From the cell containing the given text, extract its center point as [x, y] coordinate. 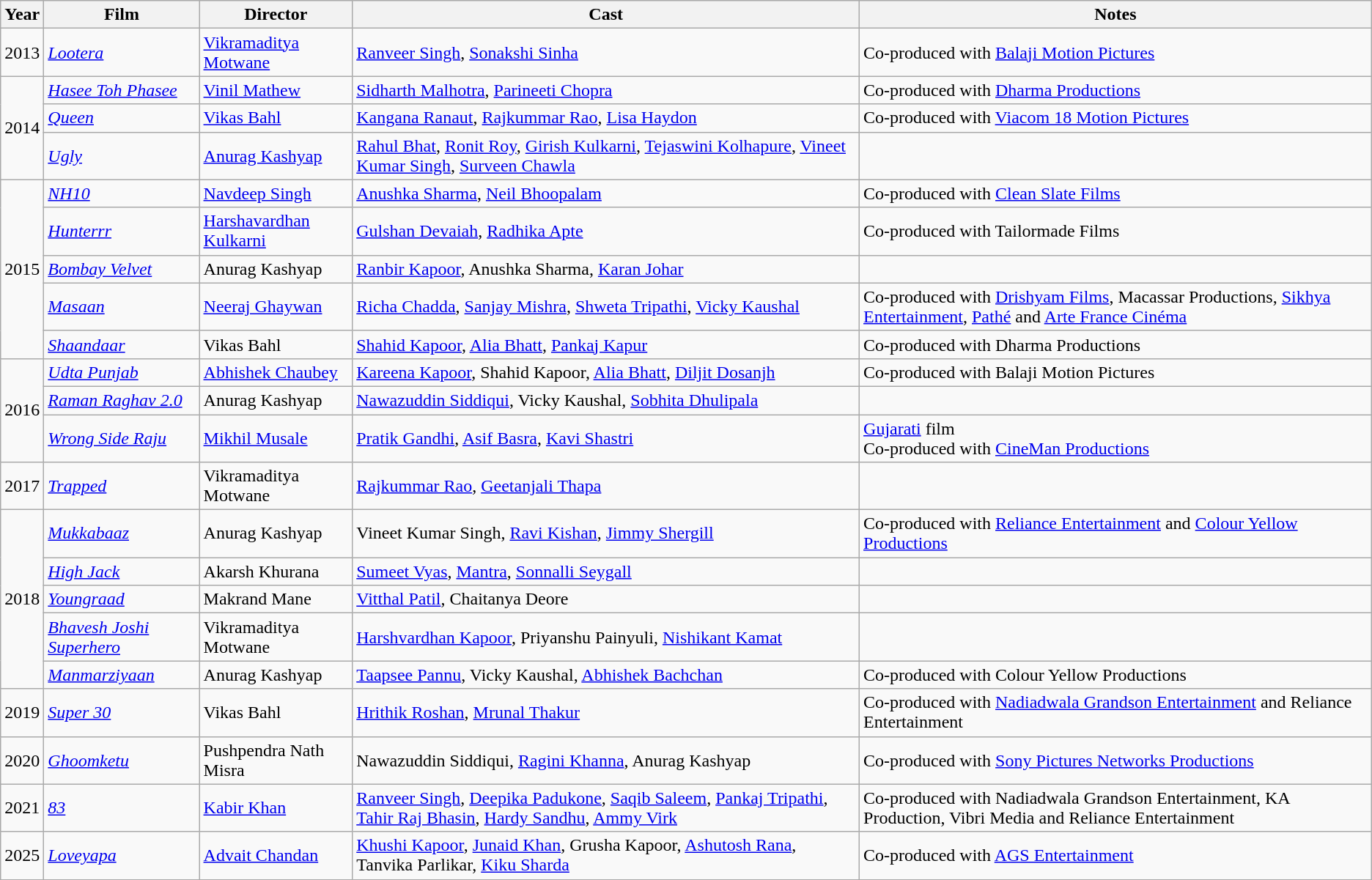
Advait Chandan [276, 856]
Pratik Gandhi, Asif Basra, Kavi Shastri [606, 438]
Richa Chadda, Sanjay Mishra, Shweta Tripathi, Vicky Kaushal [606, 306]
2017 [22, 487]
Kangana Ranaut, Rajkummar Rao, Lisa Haydon [606, 118]
Kareena Kapoor, Shahid Kapoor, Alia Bhatt, Diljit Dosanjh [606, 372]
Year [22, 15]
Co-produced with Nadiadwala Grandson Entertainment, KA Production, Vibri Media and Reliance Entertainment [1115, 807]
Super 30 [122, 712]
Hasee Toh Phasee [122, 90]
Taapsee Pannu, Vicky Kaushal, Abhishek Bachchan [606, 675]
Sumeet Vyas, Mantra, Sonnalli Seygall [606, 572]
Ghoomketu [122, 761]
Film [122, 15]
Cast [606, 15]
Khushi Kapoor, Junaid Khan, Grusha Kapoor, Ashutosh Rana, Tanvika Parlikar, Kiku Sharda [606, 856]
Trapped [122, 487]
Co-produced with AGS Entertainment [1115, 856]
Harshvardhan Kapoor, Priyanshu Painyuli, Nishikant Kamat [606, 637]
Hunterrr [122, 232]
Co-produced with Viacom 18 Motion Pictures [1115, 118]
2021 [22, 807]
Co-produced with Sony Pictures Networks Productions [1115, 761]
Udta Punjab [122, 372]
Co-produced with Colour Yellow Productions [1115, 675]
Shahid Kapoor, Alia Bhatt, Pankaj Kapur [606, 344]
Rahul Bhat, Ronit Roy, Girish Kulkarni, Tejaswini Kolhapure, Vineet Kumar Singh, Surveen Chawla [606, 155]
2018 [22, 599]
2020 [22, 761]
Ranveer Singh, Sonakshi Sinha [606, 53]
2015 [22, 269]
Mukkabaaz [122, 533]
Co-produced with Clean Slate Films [1115, 193]
Co-produced with Drishyam Films, Macassar Productions, Sikhya Entertainment, Pathé and Arte France Cinéma [1115, 306]
Youngraad [122, 599]
Co-produced with Reliance Entertainment and Colour Yellow Productions [1115, 533]
Director [276, 15]
Ranbir Kapoor, Anushka Sharma, Karan Johar [606, 269]
Shaandaar [122, 344]
Co-produced with Tailormade Films [1115, 232]
Bombay Velvet [122, 269]
High Jack [122, 572]
Ranveer Singh, Deepika Padukone, Saqib Saleem, Pankaj Tripathi, Tahir Raj Bhasin, Hardy Sandhu, Ammy Virk [606, 807]
Manmarziyaan [122, 675]
Vineet Kumar Singh, Ravi Kishan, Jimmy Shergill [606, 533]
NH10 [122, 193]
Makrand Mane [276, 599]
Ugly [122, 155]
Queen [122, 118]
Neeraj Ghaywan [276, 306]
Co-produced with Nadiadwala Grandson Entertainment and Reliance Entertainment [1115, 712]
Rajkummar Rao, Geetanjali Thapa [606, 487]
Nawazuddin Siddiqui, Ragini Khanna, Anurag Kashyap [606, 761]
Nawazuddin Siddiqui, Vicky Kaushal, Sobhita Dhulipala [606, 400]
Akarsh Khurana [276, 572]
Vinil Mathew [276, 90]
Kabir Khan [276, 807]
2019 [22, 712]
2025 [22, 856]
83 [122, 807]
2016 [22, 410]
Hrithik Roshan, Mrunal Thakur [606, 712]
Abhishek Chaubey [276, 372]
Notes [1115, 15]
Harshavardhan Kulkarni [276, 232]
Loveyapa [122, 856]
Bhavesh Joshi Superhero [122, 637]
Masaan [122, 306]
Navdeep Singh [276, 193]
Pushpendra Nath Misra [276, 761]
2014 [22, 127]
Wrong Side Raju [122, 438]
Gulshan Devaiah, Radhika Apte [606, 232]
Mikhil Musale [276, 438]
Lootera [122, 53]
2013 [22, 53]
Anushka Sharma, Neil Bhoopalam [606, 193]
Gujarati filmCo-produced with CineMan Productions [1115, 438]
Vitthal Patil, Chaitanya Deore [606, 599]
Raman Raghav 2.0 [122, 400]
Sidharth Malhotra, Parineeti Chopra [606, 90]
